Scan for the cell matching the given text and deliver its (x, y) coordinate at center. 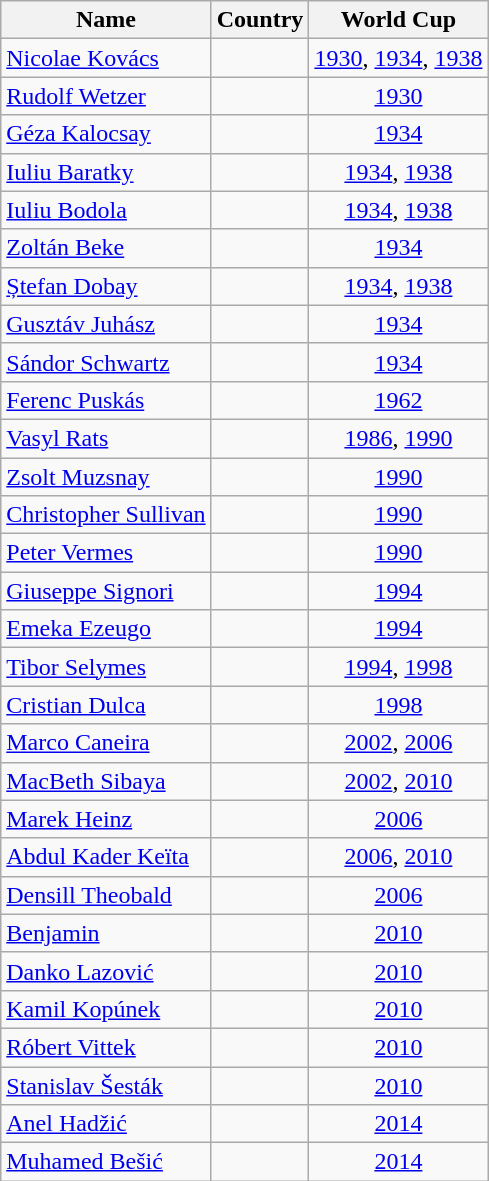
Róbert Vittek (106, 1047)
Anel Hadžić (106, 1124)
Marek Heinz (106, 819)
Zoltán Beke (106, 248)
Danko Lazović (106, 971)
Stanislav Šesták (106, 1085)
Kamil Kopúnek (106, 1009)
1986, 1990 (398, 438)
1994, 1998 (398, 667)
1998 (398, 705)
Country (260, 20)
Sándor Schwartz (106, 362)
2002, 2010 (398, 781)
Tibor Selymes (106, 667)
Rudolf Wetzer (106, 96)
Abdul Kader Keïta (106, 857)
2002, 2006 (398, 743)
Iuliu Bodola (106, 210)
Densill Theobald (106, 895)
1962 (398, 400)
Zsolt Muzsnay (106, 477)
Iuliu Baratky (106, 172)
Géza Kalocsay (106, 134)
Cristian Dulca (106, 705)
Marco Caneira (106, 743)
Christopher Sullivan (106, 515)
World Cup (398, 20)
Giuseppe Signori (106, 591)
2006, 2010 (398, 857)
Name (106, 20)
Muhamed Bešić (106, 1162)
Peter Vermes (106, 553)
1930 (398, 96)
Vasyl Rats (106, 438)
1930, 1934, 1938 (398, 58)
Emeka Ezeugo (106, 629)
MacBeth Sibaya (106, 781)
Benjamin (106, 933)
Ferenc Puskás (106, 400)
Gusztáv Juhász (106, 324)
Nicolae Kovács (106, 58)
Ștefan Dobay (106, 286)
